Identify which cell holds the provided text, then report its [X, Y] central coordinate. 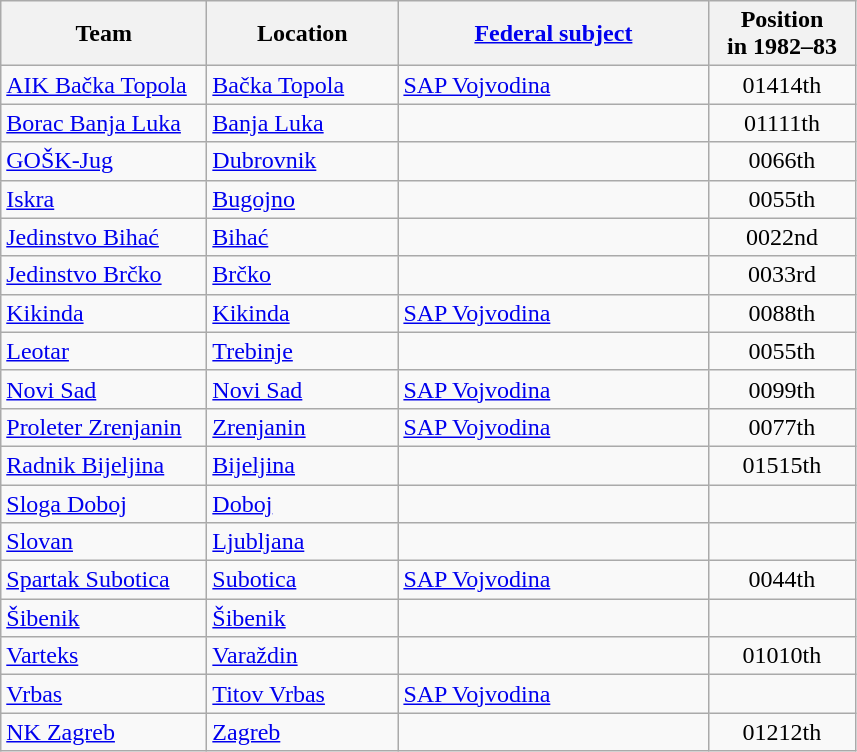
0066th [782, 161]
Team [104, 34]
Proleter Zrenjanin [104, 427]
Zrenjanin [302, 427]
0088th [782, 313]
Spartak Subotica [104, 580]
Banja Luka [302, 123]
Dubrovnik [302, 161]
01414th [782, 85]
Sloga Doboj [104, 503]
0033rd [782, 275]
Federal subject [554, 34]
Slovan [104, 542]
Varteks [104, 656]
AIK Bačka Topola [104, 85]
Bugojno [302, 199]
Ljubljana [302, 542]
Doboj [302, 503]
NK Zagreb [104, 732]
Jedinstvo Brčko [104, 275]
01515th [782, 465]
Bihać [302, 237]
Trebinje [302, 351]
01111th [782, 123]
Zagreb [302, 732]
Vrbas [104, 694]
0099th [782, 389]
Positionin 1982–83 [782, 34]
Bijeljina [302, 465]
0044th [782, 580]
0077th [782, 427]
GOŠK-Jug [104, 161]
Borac Banja Luka [104, 123]
Location [302, 34]
Leotar [104, 351]
Radnik Bijeljina [104, 465]
Titov Vrbas [302, 694]
Iskra [104, 199]
Brčko [302, 275]
Varaždin [302, 656]
01010th [782, 656]
01212th [782, 732]
Bačka Topola [302, 85]
Jedinstvo Bihać [104, 237]
0022nd [782, 237]
Subotica [302, 580]
